Pinpoint the cell where the given text exists, returning its [X, Y] midpoint coordinate. 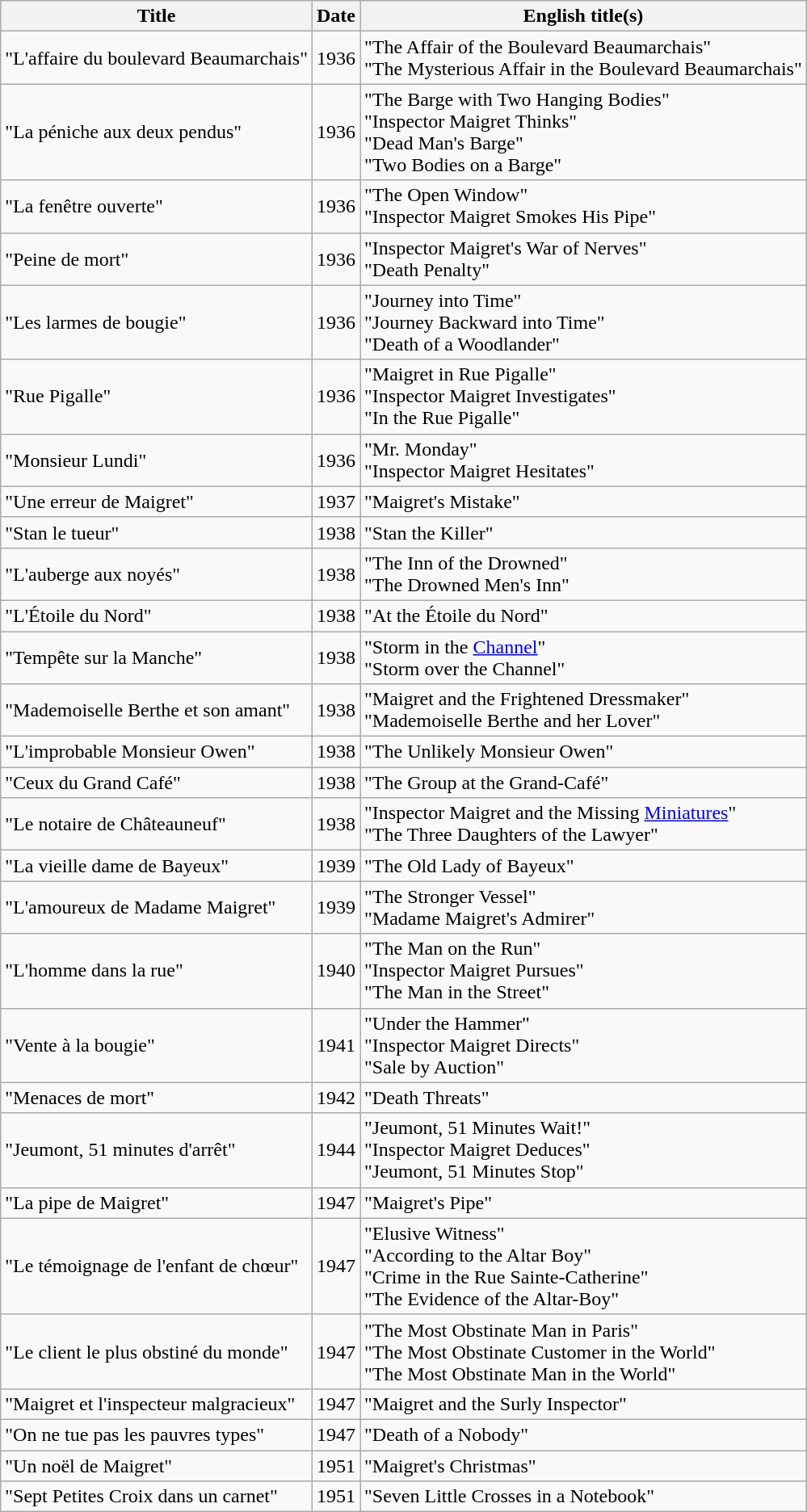
"Maigret et l'inspecteur malgracieux" [157, 1404]
"Mr. Monday" "Inspector Maigret Hesitates" [583, 460]
"Death Threats" [583, 1098]
"Maigret's Mistake" [583, 502]
"L'affaire du boulevard Beaumarchais" [157, 58]
"Seven Little Crosses in a Notebook" [583, 1497]
"The Most Obstinate Man in Paris" "The Most Obstinate Customer in the World" "The Most Obstinate Man in the World" [583, 1351]
"La vieille dame de Bayeux" [157, 866]
"The Barge with Two Hanging Bodies" "Inspector Maigret Thinks" "Dead Man's Barge" "Two Bodies on a Barge" [583, 132]
"The Group at the Grand-Café" [583, 783]
"Elusive Witness" "According to the Altar Boy" "Crime in the Rue Sainte-Catherine" "The Evidence of the Altar-Boy" [583, 1266]
"Maigret in Rue Pigalle" "Inspector Maigret Investigates" "In the Rue Pigalle" [583, 397]
"Une erreur de Maigret" [157, 502]
Date [336, 16]
"Le client le plus obstiné du monde" [157, 1351]
"Monsieur Lundi" [157, 460]
"Under the Hammer" "Inspector Maigret Directs" "Sale by Auction" [583, 1045]
"L'Étoile du Nord" [157, 615]
"The Affair of the Boulevard Beaumarchais" "The Mysterious Affair in the Boulevard Beaumarchais" [583, 58]
"La pipe de Maigret" [157, 1203]
"The Man on the Run" "Inspector Maigret Pursues" "The Man in the Street" [583, 971]
"L'homme dans la rue" [157, 971]
"Maigret and the Frightened Dressmaker" "Mademoiselle Berthe and her Lover" [583, 711]
1937 [336, 502]
"L'auberge aux noyés" [157, 573]
"Ceux du Grand Café" [157, 783]
"Mademoiselle Berthe et son amant" [157, 711]
"At the Étoile du Nord" [583, 615]
"La péniche aux deux pendus" [157, 132]
"Maigret's Christmas" [583, 1466]
1942 [336, 1098]
"Stan the Killer" [583, 532]
"Stan le tueur" [157, 532]
"Jeumont, 51 minutes d'arrêt" [157, 1150]
"Journey into Time" "Journey Backward into Time" "Death of a Woodlander" [583, 322]
"Storm in the Channel" "Storm over the Channel" [583, 657]
"The Old Lady of Bayeux" [583, 866]
"The Unlikely Monsieur Owen" [583, 752]
"Le témoignage de l'enfant de chœur" [157, 1266]
English title(s) [583, 16]
"Menaces de mort" [157, 1098]
"Rue Pigalle" [157, 397]
"Le notaire de Châteauneuf" [157, 824]
"L'improbable Monsieur Owen" [157, 752]
"Peine de mort" [157, 258]
"Maigret's Pipe" [583, 1203]
"Maigret and the Surly Inspector" [583, 1404]
"Death of a Nobody" [583, 1434]
"Inspector Maigret and the Missing Miniatures" "The Three Daughters of the Lawyer" [583, 824]
1941 [336, 1045]
"Vente à la bougie" [157, 1045]
"On ne tue pas les pauvres types" [157, 1434]
Title [157, 16]
"The Open Window" "Inspector Maigret Smokes His Pipe" [583, 207]
"Jeumont, 51 Minutes Wait!" "Inspector Maigret Deduces" "Jeumont, 51 Minutes Stop" [583, 1150]
"Un noël de Maigret" [157, 1466]
"Inspector Maigret's War of Nerves" "Death Penalty" [583, 258]
1944 [336, 1150]
"Tempête sur la Manche" [157, 657]
"The Inn of the Drowned" "The Drowned Men's Inn" [583, 573]
"Sept Petites Croix dans un carnet" [157, 1497]
"The Stronger Vessel" "Madame Maigret's Admirer" [583, 908]
"Les larmes de bougie" [157, 322]
"L'amoureux de Madame Maigret" [157, 908]
"La fenêtre ouverte" [157, 207]
1940 [336, 971]
